Identify which cell holds the provided text, then report its (X, Y) central coordinate. 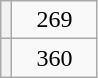
269 (55, 20)
360 (55, 58)
